Locate the cell with the specified text and output its (X, Y) center coordinate. 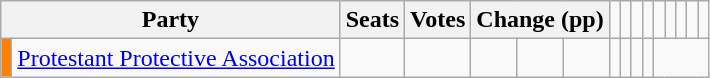
Protestant Protective Association (176, 58)
Seats (372, 20)
Change (pp) (540, 20)
Votes (438, 20)
Party (170, 20)
